For the text-containing cell, return its midpoint in [X, Y] coordinate format. 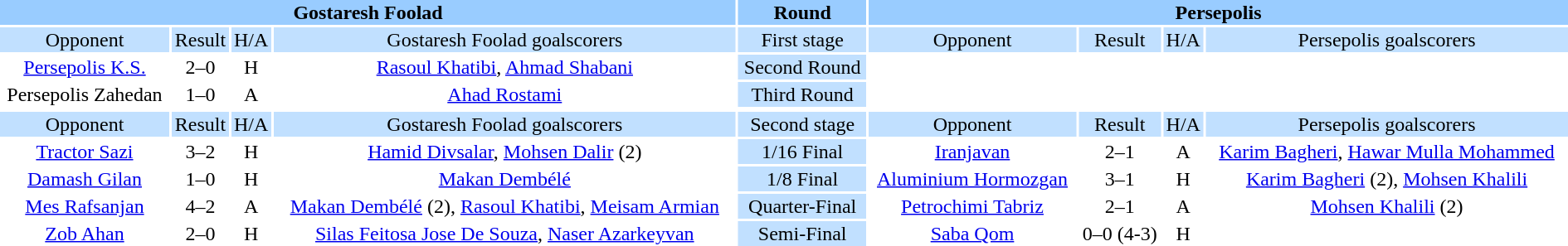
Semi-Final [802, 234]
1/16 Final [802, 152]
Saba Qom [972, 234]
Zob Ahan [85, 234]
Damash Gilan [85, 179]
Gostaresh Foolad [368, 12]
3–1 [1120, 179]
1/8 Final [802, 179]
0–0 (4-3) [1120, 234]
Second stage [802, 124]
Mohsen Khalili (2) [1387, 206]
Persepolis [1218, 12]
3–2 [201, 152]
Karim Bagheri, Hawar Mulla Mohammed [1387, 152]
Third Round [802, 94]
Iranjavan [972, 152]
Aluminium Hormozgan [972, 179]
Second Round [802, 67]
Round [802, 12]
Hamid Divsalar, Mohsen Dalir (2) [504, 152]
Persepolis K.S. [85, 67]
Rasoul Khatibi, Ahmad Shabani [504, 67]
Mes Rafsanjan [85, 206]
First stage [802, 40]
Tractor Sazi [85, 152]
Ahad Rostami [504, 94]
Petrochimi Tabriz [972, 206]
Makan Dembélé (2), Rasoul Khatibi, Meisam Armian [504, 206]
4–2 [201, 206]
Quarter-Final [802, 206]
Silas Feitosa Jose De Souza, Naser Azarkeyvan [504, 234]
Karim Bagheri (2), Mohsen Khalili [1387, 179]
Makan Dembélé [504, 179]
Persepolis Zahedan [85, 94]
